Return (X, Y) of the center of cell containing provided text 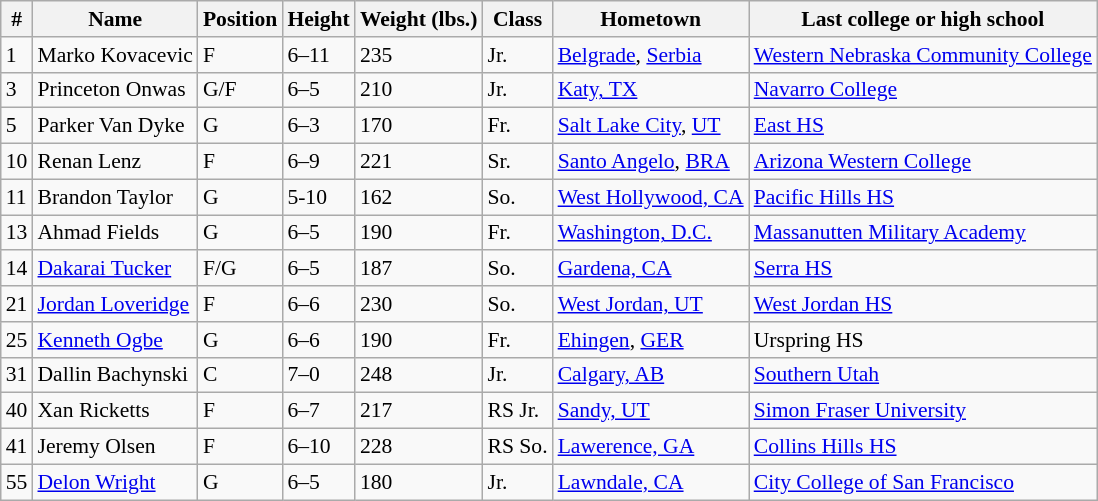
# (17, 19)
6–11 (318, 55)
3 (17, 90)
C (240, 375)
13 (17, 233)
Marko Kovacevic (114, 55)
Arizona Western College (923, 162)
Salt Lake City, UT (651, 126)
Southern Utah (923, 375)
6–3 (318, 126)
Sandy, UT (651, 411)
21 (17, 304)
Last college or high school (923, 19)
G/F (240, 90)
Urspring HS (923, 340)
West Jordan HS (923, 304)
Name (114, 19)
210 (419, 90)
Simon Fraser University (923, 411)
Belgrade, Serbia (651, 55)
Xan Ricketts (114, 411)
Sr. (517, 162)
230 (419, 304)
6–7 (318, 411)
228 (419, 447)
217 (419, 411)
RS Jr. (517, 411)
Lawerence, GA (651, 447)
1 (17, 55)
Washington, D.C. (651, 233)
6–10 (318, 447)
7–0 (318, 375)
180 (419, 482)
11 (17, 197)
Dallin Bachynski (114, 375)
40 (17, 411)
Class (517, 19)
Position (240, 19)
West Jordan, UT (651, 304)
Brandon Taylor (114, 197)
Calgary, AB (651, 375)
Weight (lbs.) (419, 19)
RS So. (517, 447)
170 (419, 126)
Pacific Hills HS (923, 197)
Parker Van Dyke (114, 126)
Navarro College (923, 90)
West Hollywood, CA (651, 197)
Ahmad Fields (114, 233)
Western Nebraska Community College (923, 55)
235 (419, 55)
Kenneth Ogbe (114, 340)
41 (17, 447)
5 (17, 126)
10 (17, 162)
Santo Angelo, BRA (651, 162)
Delon Wright (114, 482)
Hometown (651, 19)
Lawndale, CA (651, 482)
Dakarai Tucker (114, 269)
Ehingen, GER (651, 340)
6–9 (318, 162)
Collins Hills HS (923, 447)
Jordan Loveridge (114, 304)
Jeremy Olsen (114, 447)
East HS (923, 126)
F/G (240, 269)
Serra HS (923, 269)
14 (17, 269)
Katy, TX (651, 90)
221 (419, 162)
Massanutten Military Academy (923, 233)
31 (17, 375)
Height (318, 19)
City College of San Francisco (923, 482)
5-10 (318, 197)
Renan Lenz (114, 162)
Princeton Onwas (114, 90)
187 (419, 269)
55 (17, 482)
Gardena, CA (651, 269)
162 (419, 197)
248 (419, 375)
25 (17, 340)
